Detect which cell encompasses the target text, then output its [x, y] center coordinate. 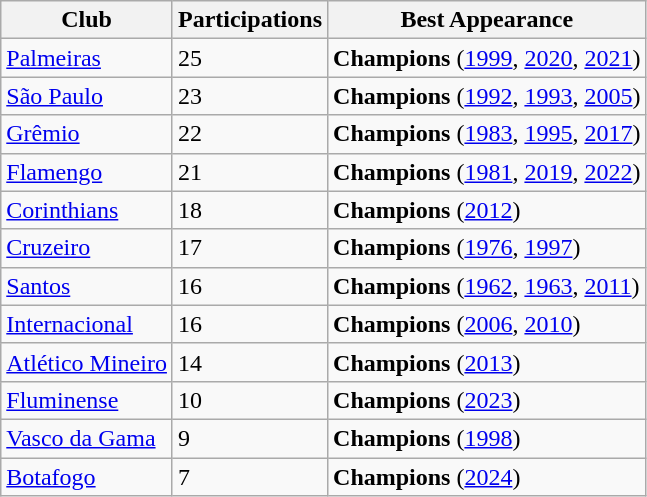
Champions (2006, 2010) [487, 324]
Champions (1962, 1963, 2011) [487, 286]
São Paulo [87, 96]
Fluminense [87, 400]
25 [250, 58]
Champions (1998) [487, 438]
Flamengo [87, 172]
Botafogo [87, 477]
9 [250, 438]
22 [250, 134]
Club [87, 20]
Champions (2024) [487, 477]
Santos [87, 286]
Champions (2023) [487, 400]
14 [250, 362]
Best Appearance [487, 20]
23 [250, 96]
18 [250, 210]
Champions (1992, 1993, 2005) [487, 96]
Champions (2013) [487, 362]
Champions (2012) [487, 210]
Internacional [87, 324]
Champions (1999, 2020, 2021) [487, 58]
Cruzeiro [87, 248]
Grêmio [87, 134]
Champions (1983, 1995, 2017) [487, 134]
Corinthians [87, 210]
17 [250, 248]
Champions (1981, 2019, 2022) [487, 172]
Palmeiras [87, 58]
7 [250, 477]
Champions (1976, 1997) [487, 248]
Participations [250, 20]
Vasco da Gama [87, 438]
10 [250, 400]
Atlético Mineiro [87, 362]
21 [250, 172]
